Extract the [x, y] coordinate from the center of the cell holding the provided text.  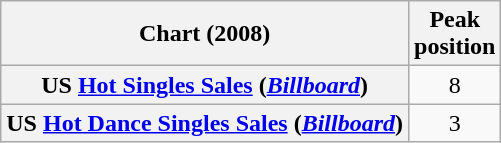
3 [455, 123]
US Hot Singles Sales (Billboard) [205, 85]
Chart (2008) [205, 34]
8 [455, 85]
Peakposition [455, 34]
US Hot Dance Singles Sales (Billboard) [205, 123]
